For the text-containing cell, return its midpoint in [x, y] coordinate format. 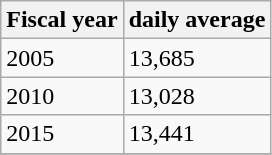
2015 [62, 134]
13,441 [197, 134]
daily average [197, 20]
2005 [62, 58]
13,685 [197, 58]
Fiscal year [62, 20]
13,028 [197, 96]
2010 [62, 96]
